Identify which cell holds the provided text, then report its [X, Y] central coordinate. 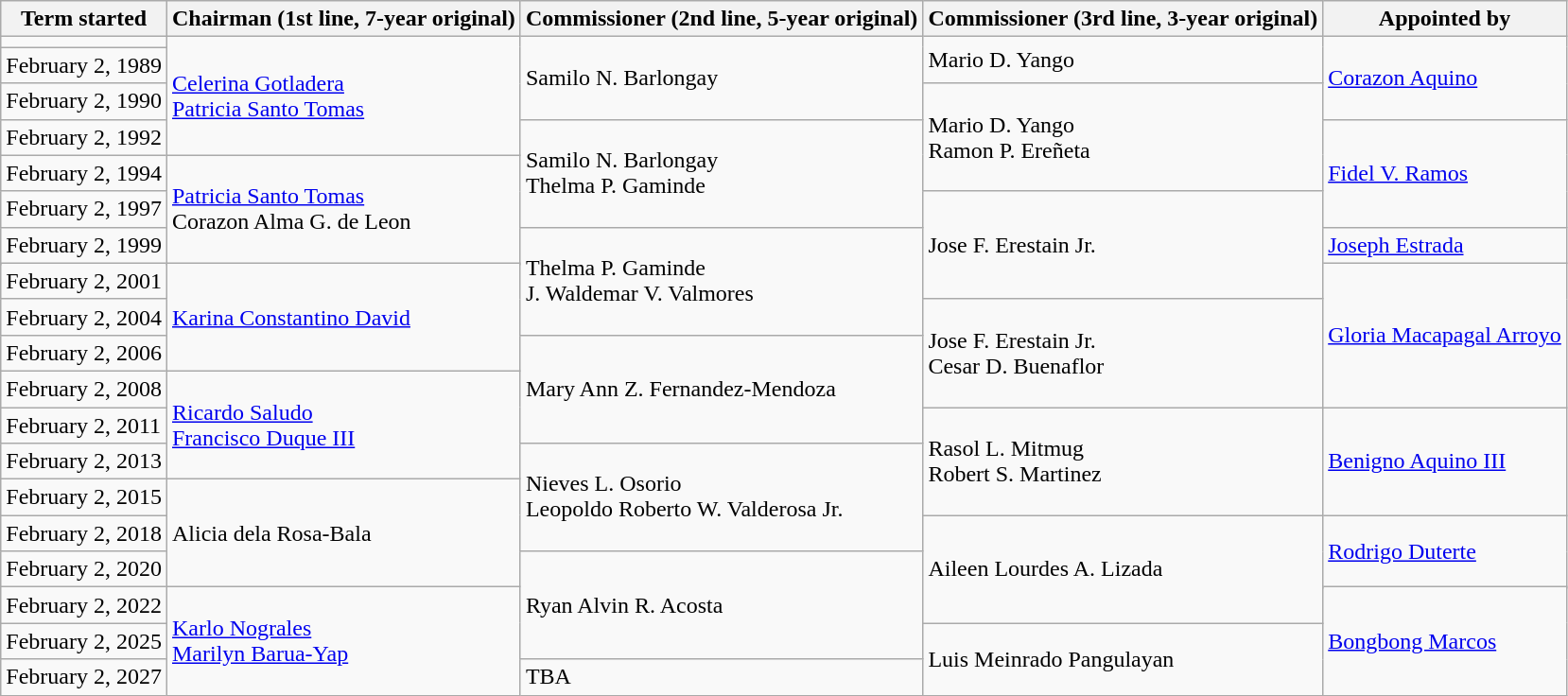
TBA [722, 677]
Samilo N. Barlongay [722, 78]
February 2, 2022 [84, 605]
Aileen Lourdes A. Lizada [1124, 569]
February 2, 2020 [84, 569]
February 2, 1999 [84, 245]
February 2, 2011 [84, 425]
February 2, 2006 [84, 353]
Corazon Aquino [1445, 78]
February 2, 2025 [84, 641]
Mario D. YangoRamon P. Ereñeta [1124, 137]
Mary Ann Z. Fernandez-Mendoza [722, 389]
February 2, 1997 [84, 209]
February 2, 2015 [84, 497]
Term started [84, 19]
Commissioner (3rd line, 3-year original) [1124, 19]
Joseph Estrada [1445, 245]
February 2, 2001 [84, 281]
February 2, 1994 [84, 173]
Ryan Alvin R. Acosta [722, 605]
Fidel V. Ramos [1445, 173]
Karlo NogralesMarilyn Barua-Yap [343, 641]
Jose F. Erestain Jr. [1124, 245]
Benigno Aquino III [1445, 461]
February 2, 1990 [84, 101]
Patricia Santo TomasCorazon Alma G. de Leon [343, 209]
Appointed by [1445, 19]
Karina Constantino David [343, 317]
Gloria Macapagal Arroyo [1445, 335]
February 2, 1992 [84, 137]
Nieves L. OsorioLeopoldo Roberto W. Valderosa Jr. [722, 497]
Rodrigo Duterte [1445, 551]
Chairman (1st line, 7-year original) [343, 19]
February 2, 1989 [84, 65]
Luis Meinrado Pangulayan [1124, 659]
Rasol L. MitmugRobert S. Martinez [1124, 461]
Bongbong Marcos [1445, 641]
Alicia dela Rosa-Bala [343, 533]
Mario D. Yango [1124, 61]
Samilo N. BarlongayThelma P. Gaminde [722, 173]
February 2, 2013 [84, 461]
Ricardo SaludoFrancisco Duque III [343, 425]
Thelma P. GamindeJ. Waldemar V. Valmores [722, 281]
February 2, 2008 [84, 389]
Commissioner (2nd line, 5-year original) [722, 19]
February 2, 2018 [84, 533]
Jose F. Erestain Jr.Cesar D. Buenaflor [1124, 353]
Celerina GotladeraPatricia Santo Tomas [343, 96]
February 2, 2004 [84, 317]
February 2, 2027 [84, 677]
